Return (x, y) of the center of cell containing provided text 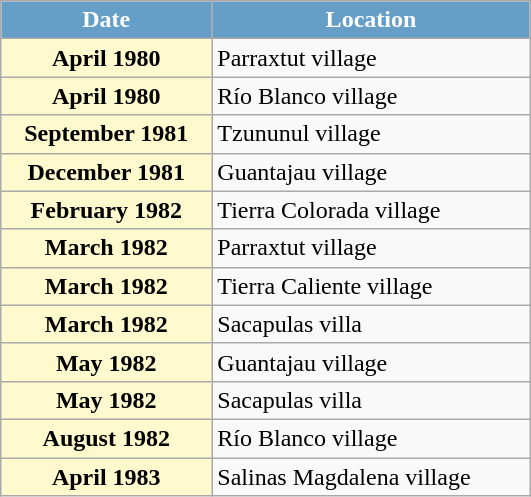
December 1981 (106, 172)
Date (106, 20)
April 1983 (106, 477)
September 1981 (106, 134)
Location (371, 20)
Salinas Magdalena village (371, 477)
Tierra Colorada village (371, 210)
Tzununul village (371, 134)
Tierra Caliente village (371, 286)
August 1982 (106, 438)
February 1982 (106, 210)
